Return the [x, y] coordinate for the center point of the cell that contains the specified text.  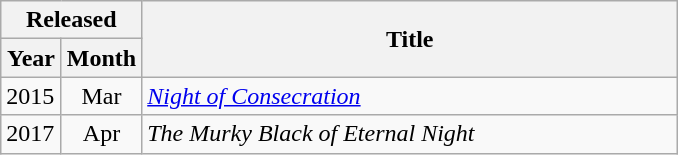
Mar [101, 96]
Year [32, 58]
2015 [32, 96]
Month [101, 58]
Released [72, 20]
Night of Consecration [410, 96]
Title [410, 39]
The Murky Black of Eternal Night [410, 134]
Apr [101, 134]
2017 [32, 134]
